Search for the cell housing the specified text and yield its (X, Y) center coordinate. 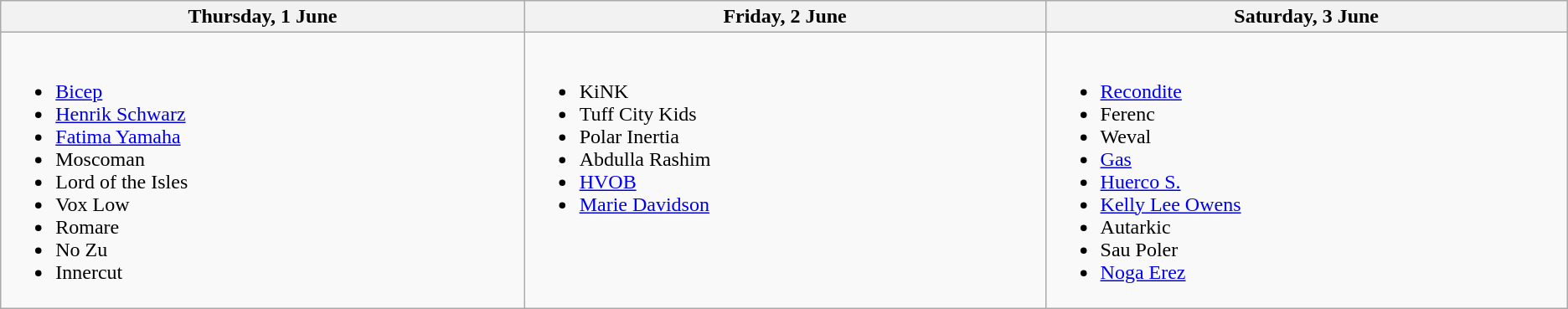
Saturday, 3 June (1307, 17)
Friday, 2 June (785, 17)
BicepHenrik SchwarzFatima YamahaMoscomanLord of the IslesVox LowRomareNo ZuInnercut (263, 171)
KiNKTuff City KidsPolar InertiaAbdulla RashimHVOBMarie Davidson (785, 171)
ReconditeFerencWevalGasHuerco S.Kelly Lee OwensAutarkicSau PolerNoga Erez (1307, 171)
Thursday, 1 June (263, 17)
